Extract the [X, Y] coordinate from the center of the cell holding the provided text.  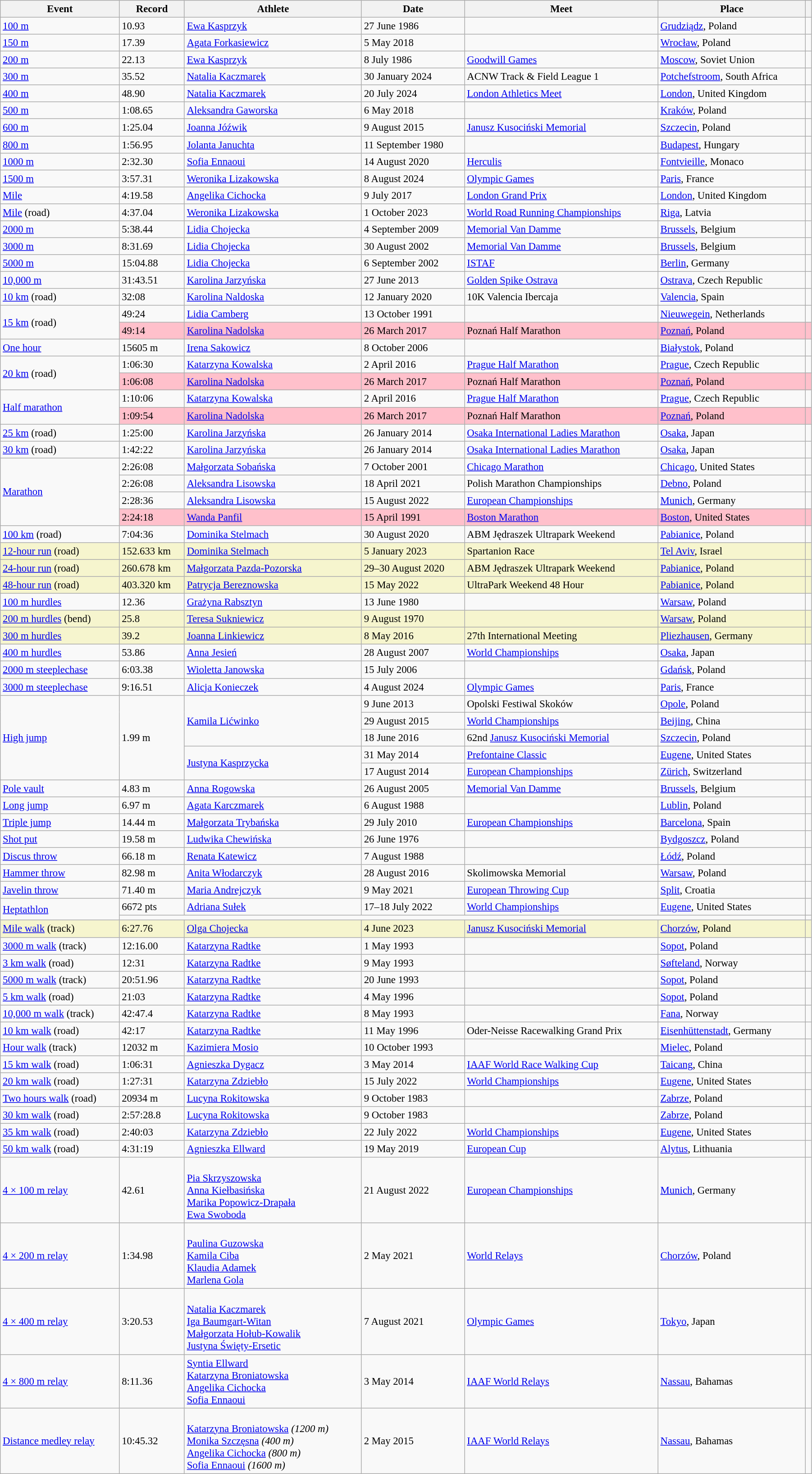
12 January 2020 [413, 297]
10,000 m walk (track) [60, 1014]
1500 m [60, 179]
Anita Włodarczyk [273, 873]
4 September 2009 [413, 229]
Karolina Naldoska [273, 297]
Hour walk (track) [60, 1048]
1:06:30 [152, 365]
8 July 1986 [413, 60]
World Relays [561, 1256]
Fana, Norway [732, 1014]
Agata Forkasiewicz [273, 43]
27 June 2013 [413, 280]
Mile walk (track) [60, 929]
Lublin, Poland [732, 806]
Mielec, Poland [732, 1048]
10:45.32 [152, 1441]
Białystok, Poland [732, 348]
15 May 2022 [413, 585]
260.678 km [152, 568]
6 September 2002 [413, 263]
Małgorzata Pazda-Pozorska [273, 568]
17.39 [152, 43]
4:37.04 [152, 212]
1:08.65 [152, 110]
5 January 2023 [413, 551]
Joanna Jóźwik [273, 128]
High jump [60, 737]
2:28:36 [152, 500]
18 April 2021 [413, 484]
6:03.38 [152, 670]
1 May 1993 [413, 946]
Record [152, 9]
10 km walk (road) [60, 1030]
6 May 2018 [413, 110]
24-hour run (road) [60, 568]
14.44 m [152, 822]
1:27:31 [152, 1081]
29 August 2015 [413, 721]
15 April 1991 [413, 517]
World Road Running Championships [561, 212]
Mile [60, 195]
Mile (road) [60, 212]
IAAF World Race Walking Cup [561, 1064]
Chicago, United States [732, 467]
20 July 2024 [413, 94]
26 June 1976 [413, 839]
9 July 2017 [413, 195]
Riga, Latvia [732, 212]
6:27.76 [152, 929]
3000 m walk (track) [60, 946]
Justyna Kasprzycka [273, 763]
2 May 2021 [413, 1256]
12:16.00 [152, 946]
18 June 2016 [413, 737]
9 May 2021 [413, 890]
1.99 m [152, 737]
Hammer throw [60, 873]
13 October 1991 [413, 314]
4 × 200 m relay [60, 1256]
Natalia KaczmarekIga Baumgart-WitanMałgorzata Hołub-KowalikJustyna Święty-Ersetic [273, 1322]
4 May 1996 [413, 997]
30 km (road) [60, 449]
Shot put [60, 839]
Jolanta Januchta [273, 145]
12.36 [152, 602]
28 August 2016 [413, 873]
Pia SkrzyszowskaAnna KiełbasińskaMarika Popowicz-DrapałaEwa Swoboda [273, 1190]
Barcelona, Spain [732, 822]
European Cup [561, 1149]
Valencia, Spain [732, 297]
Berlin, Germany [732, 263]
9 June 2013 [413, 704]
London Athletics Meet [561, 94]
42:17 [152, 1030]
300 m hurdles [60, 636]
100 km (road) [60, 534]
600 m [60, 128]
Date [413, 9]
Golden Spike Ostrava [561, 280]
30 January 2024 [413, 77]
5000 m [60, 263]
9 August 1970 [413, 619]
10,000 m [60, 280]
100 m hurdles [60, 602]
1:42:22 [152, 449]
400 m [60, 94]
100 m [60, 26]
Renata Katewicz [273, 856]
1:10:06 [152, 399]
22.13 [152, 60]
15 July 2022 [413, 1081]
5000 m walk (track) [60, 980]
4 × 100 m relay [60, 1190]
Łódź, Poland [732, 856]
2:57:28.8 [152, 1115]
62nd Janusz Kusociński Memorial [561, 737]
Gdańsk, Poland [732, 670]
Polish Marathon Championships [561, 484]
15 km walk (road) [60, 1064]
1:25:00 [152, 433]
300 m [60, 77]
11 September 1980 [413, 145]
1 October 2023 [413, 212]
European Throwing Cup [561, 890]
4 June 2023 [413, 929]
4 × 800 m relay [60, 1381]
200 m [60, 60]
9 May 1993 [413, 963]
1:34.98 [152, 1256]
14 August 2020 [413, 161]
Oder-Neisse Racewalking Grand Prix [561, 1030]
403.320 km [152, 585]
Opole, Poland [732, 704]
Agnieszka Dygacz [273, 1064]
17 August 2014 [413, 772]
8:11.36 [152, 1381]
Wioletta Janowska [273, 670]
15605 m [152, 348]
8 May 2016 [413, 636]
Bydgoszcz, Poland [732, 839]
30 August 2020 [413, 534]
53.86 [152, 653]
Sofia Ennaoui [273, 161]
Skolimowska Memorial [561, 873]
20 km walk (road) [60, 1081]
Discus throw [60, 856]
21 August 2022 [413, 1190]
Kazimiera Mosio [273, 1048]
Angelika Cichocka [273, 195]
Ludwika Chewińska [273, 839]
Split, Croatia [732, 890]
3000 m [60, 246]
Paulina GuzowskaKamila CibaKlaudia AdamekMarlena Gola [273, 1256]
5 May 2018 [413, 43]
4.83 m [152, 788]
3:57.31 [152, 179]
35 km walk (road) [60, 1132]
Agnieszka Ellward [273, 1149]
Eisenhüttenstadt, Germany [732, 1030]
500 m [60, 110]
48.90 [152, 94]
UltraPark Weekend 48 Hour [561, 585]
Marathon [60, 492]
Potchefstroom, South Africa [732, 77]
25.8 [152, 619]
Joanna Linkiewicz [273, 636]
20 June 1993 [413, 980]
Maria Andrejczyk [273, 890]
12:31 [152, 963]
15 August 2022 [413, 500]
1:06:08 [152, 382]
Spartanion Race [561, 551]
Irena Sakowicz [273, 348]
17–18 July 2022 [413, 907]
Zürich, Switzerland [732, 772]
25 km (road) [60, 433]
50 km walk (road) [60, 1149]
Grudziądz, Poland [732, 26]
Athlete [273, 9]
150 m [60, 43]
6672 pts [152, 907]
5:38.44 [152, 229]
27th International Meeting [561, 636]
2000 m [60, 229]
82.98 m [152, 873]
Pliezhausen, Germany [732, 636]
Anna Jesień [273, 653]
32:08 [152, 297]
10K Valencia Ibercaja [561, 297]
6.97 m [152, 806]
Lidia Camberg [273, 314]
15:04.88 [152, 263]
3 km walk (road) [60, 963]
11 May 1996 [413, 1030]
15 km (road) [60, 323]
800 m [60, 145]
Debno, Poland [732, 484]
7:04:36 [152, 534]
Herculis [561, 161]
1:06:31 [152, 1064]
Teresa Sukniewicz [273, 619]
49:24 [152, 314]
2:24:18 [152, 517]
Event [60, 9]
ACNW Track & Field League 1 [561, 77]
10 October 1993 [413, 1048]
8:31.69 [152, 246]
1:09:54 [152, 416]
3000 m steeplechase [60, 687]
Nieuwegein, Netherlands [732, 314]
48-hour run (road) [60, 585]
Distance medley relay [60, 1441]
71.40 m [152, 890]
152.633 km [152, 551]
66.18 m [152, 856]
26 August 2005 [413, 788]
12032 m [152, 1048]
6 August 1988 [413, 806]
4 August 2024 [413, 687]
9 August 2015 [413, 128]
Kamila Lićwinko [273, 720]
1:56.95 [152, 145]
8 August 2024 [413, 179]
10 km (road) [60, 297]
Place [732, 9]
Beijing, China [732, 721]
Prefontaine Classic [561, 755]
2 May 2015 [413, 1441]
Meet [561, 9]
39.2 [152, 636]
12-hour run (road) [60, 551]
8 May 1993 [413, 1014]
Taicang, China [732, 1064]
Two hours walk (road) [60, 1099]
Budapest, Hungary [732, 145]
35.52 [152, 77]
Kraków, Poland [732, 110]
4:19.58 [152, 195]
Małgorzata Trybańska [273, 822]
200 m hurdles (bend) [60, 619]
Aleksandra Gaworska [273, 110]
Boston Marathon [561, 517]
Triple jump [60, 822]
Søfteland, Norway [732, 963]
31:43.51 [152, 280]
29 July 2010 [413, 822]
Katarzyna Broniatowska (1200 m)Monika Szczęsna (400 m)Angelika Cichocka (800 m)Sofia Ennaoui (1600 m) [273, 1441]
Grażyna Rabsztyn [273, 602]
5 km walk (road) [60, 997]
Moscow, Soviet Union [732, 60]
20:51.96 [152, 980]
ISTAF [561, 263]
3:20.53 [152, 1322]
Fontvieille, Monaco [732, 161]
42:47.4 [152, 1014]
Half marathon [60, 407]
8 October 2006 [413, 348]
1000 m [60, 161]
Heptathlon [60, 909]
Anna Rogowska [273, 788]
Ostrava, Czech Republic [732, 280]
42.61 [152, 1190]
One hour [60, 348]
2:32.30 [152, 161]
Long jump [60, 806]
9:16.51 [152, 687]
2000 m steeplechase [60, 670]
49:14 [152, 331]
400 m hurdles [60, 653]
4 × 400 m relay [60, 1322]
Opolski Festiwal Skoków [561, 704]
7 October 2001 [413, 467]
4:31:19 [152, 1149]
10.93 [152, 26]
Tokyo, Japan [732, 1322]
30 August 2002 [413, 246]
7 August 2021 [413, 1322]
21:03 [152, 997]
27 June 1986 [413, 26]
19 May 2019 [413, 1149]
20934 m [152, 1099]
19.58 m [152, 839]
Adriana Sułek [273, 907]
Goodwill Games [561, 60]
30 km walk (road) [60, 1115]
7 August 1988 [413, 856]
Wanda Panfil [273, 517]
31 May 2014 [413, 755]
20 km (road) [60, 373]
Syntia EllwardKatarzyna BroniatowskaAngelika CichockaSofia Ennaoui [273, 1381]
Olga Chojecka [273, 929]
13 June 1980 [413, 602]
Małgorzata Sobańska [273, 467]
Chicago Marathon [561, 467]
Alytus, Lithuania [732, 1149]
Patrycja Bereznowska [273, 585]
Pole vault [60, 788]
Alicja Konieczek [273, 687]
2:40:03 [152, 1132]
Tel Aviv, Israel [732, 551]
Wrocław, Poland [732, 43]
22 July 2022 [413, 1132]
15 July 2006 [413, 670]
1:25.04 [152, 128]
29–30 August 2020 [413, 568]
Boston, United States [732, 517]
Javelin throw [60, 890]
28 August 2007 [413, 653]
London Grand Prix [561, 195]
Agata Karczmarek [273, 806]
